Scan for the cell matching the given text and deliver its (x, y) coordinate at center. 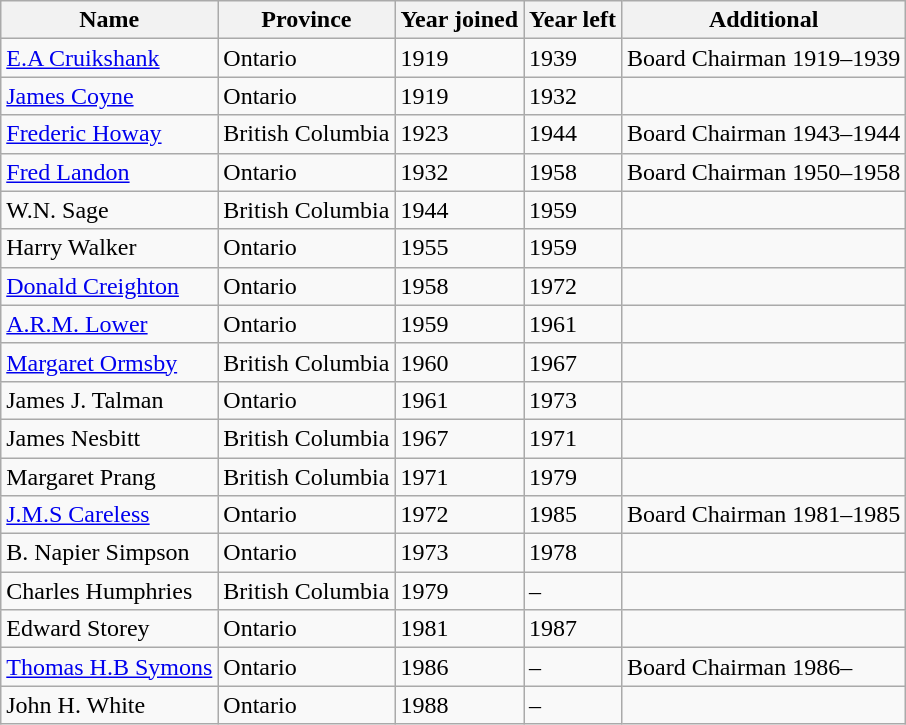
Margaret Ormsby (110, 362)
J.M.S Careless (110, 515)
John H. White (110, 705)
1987 (573, 629)
Frederic Howay (110, 134)
1939 (573, 58)
Board Chairman 1919–1939 (763, 58)
1985 (573, 515)
Edward Storey (110, 629)
E.A Cruikshank (110, 58)
Year left (573, 20)
James Nesbitt (110, 438)
Margaret Prang (110, 477)
Donald Creighton (110, 286)
1923 (460, 134)
Province (306, 20)
Thomas H.B Symons (110, 667)
James J. Talman (110, 400)
Board Chairman 1943–1944 (763, 134)
Name (110, 20)
1981 (460, 629)
Additional (763, 20)
1978 (573, 553)
1955 (460, 248)
W.N. Sage (110, 210)
James Coyne (110, 96)
B. Napier Simpson (110, 553)
1960 (460, 362)
Board Chairman 1986– (763, 667)
Harry Walker (110, 248)
Board Chairman 1950–1958 (763, 172)
1986 (460, 667)
Fred Landon (110, 172)
Board Chairman 1981–1985 (763, 515)
A.R.M. Lower (110, 324)
Charles Humphries (110, 591)
Year joined (460, 20)
1988 (460, 705)
